Identify which cell holds the provided text, then report its [x, y] central coordinate. 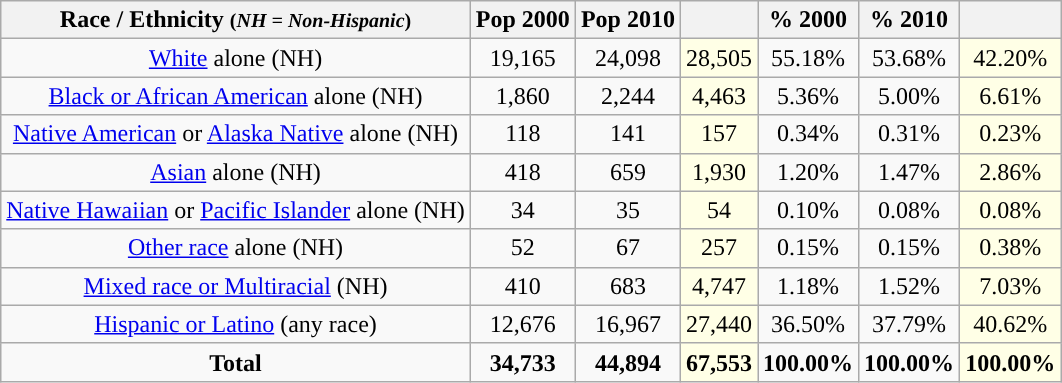
118 [522, 134]
0.31% [910, 134]
52 [522, 248]
683 [628, 286]
0.10% [808, 210]
40.62% [1010, 324]
% 2010 [910, 20]
257 [718, 248]
6.61% [1010, 96]
White alone (NH) [236, 58]
7.03% [1010, 286]
35 [628, 210]
19,165 [522, 58]
659 [628, 172]
5.36% [808, 96]
1,930 [718, 172]
24,098 [628, 58]
54 [718, 210]
53.68% [910, 58]
Native Hawaiian or Pacific Islander alone (NH) [236, 210]
34 [522, 210]
410 [522, 286]
55.18% [808, 58]
42.20% [1010, 58]
2,244 [628, 96]
27,440 [718, 324]
157 [718, 134]
Asian alone (NH) [236, 172]
28,505 [718, 58]
141 [628, 134]
4,463 [718, 96]
4,747 [718, 286]
5.00% [910, 96]
0.34% [808, 134]
Mixed race or Multiracial (NH) [236, 286]
Pop 2000 [522, 20]
36.50% [808, 324]
1.52% [910, 286]
1.20% [808, 172]
16,967 [628, 324]
67 [628, 248]
12,676 [522, 324]
1.18% [808, 286]
Total [236, 362]
1,860 [522, 96]
Native American or Alaska Native alone (NH) [236, 134]
1.47% [910, 172]
0.38% [1010, 248]
Race / Ethnicity (NH = Non-Hispanic) [236, 20]
Other race alone (NH) [236, 248]
Hispanic or Latino (any race) [236, 324]
2.86% [1010, 172]
% 2000 [808, 20]
44,894 [628, 362]
Black or African American alone (NH) [236, 96]
37.79% [910, 324]
0.23% [1010, 134]
34,733 [522, 362]
418 [522, 172]
67,553 [718, 362]
Pop 2010 [628, 20]
